Find where the given text appears and provide that cell's center as [X, Y] coordinate. 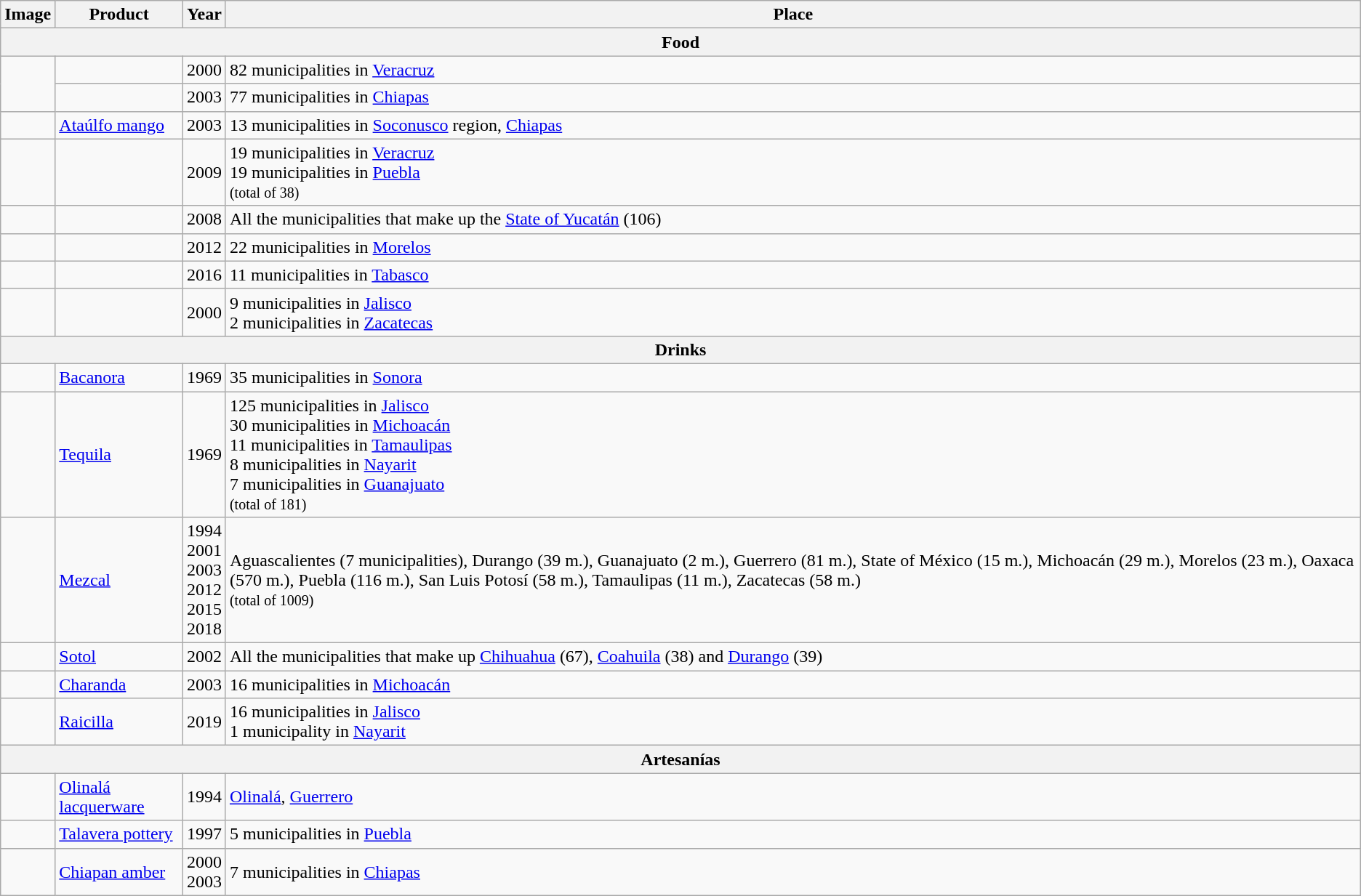
Drinks [680, 350]
Product [119, 15]
Mezcal [119, 580]
2016 [204, 275]
22 municipalities in Morelos [792, 247]
All the municipalities that make up Chihuahua (67), Coahuila (38) and Durango (39) [792, 657]
5 municipalities in Puebla [792, 834]
Olinalá lacquerware [119, 796]
35 municipalities in Sonora [792, 377]
2012 [204, 247]
Sotol [119, 657]
Image [28, 15]
1994 [204, 796]
13 municipalities in Soconusco region, Chiapas [792, 125]
Bacanora [119, 377]
Raicilla [119, 722]
Place [792, 15]
Artesanías [680, 759]
Ataúlfo mango [119, 125]
Talavera pottery [119, 834]
16 municipalities in Jalisco1 municipality in Nayarit [792, 722]
All the municipalities that make up the State of Yucatán (106) [792, 219]
2019 [204, 722]
2008 [204, 219]
11 municipalities in Tabasco [792, 275]
199420012003201220152018 [204, 580]
Charanda [119, 685]
Food [680, 42]
2002 [204, 657]
Olinalá, Guerrero [792, 796]
Year [204, 15]
2009 [204, 172]
Chiapan amber [119, 872]
Tequila [119, 453]
16 municipalities in Michoacán [792, 685]
9 municipalities in Jalisco2 municipalities in Zacatecas [792, 312]
7 municipalities in Chiapas [792, 872]
20002003 [204, 872]
1997 [204, 834]
82 municipalities in Veracruz [792, 70]
19 municipalities in Veracruz19 municipalities in Puebla(total of 38) [792, 172]
77 municipalities in Chiapas [792, 97]
